Locate the cell with the specified text and output its [x, y] center coordinate. 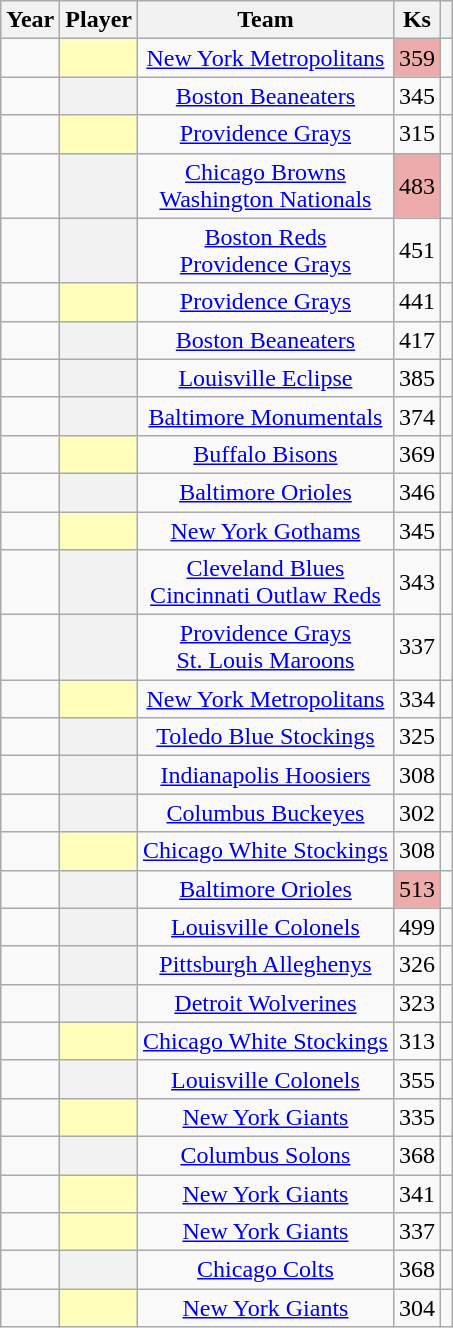
Columbus Buckeyes [265, 813]
Player [99, 20]
Louisville Eclipse [265, 378]
441 [416, 302]
315 [416, 134]
Providence GraysSt. Louis Maroons [265, 648]
Buffalo Bisons [265, 454]
499 [416, 927]
417 [416, 340]
326 [416, 965]
Detroit Wolverines [265, 1003]
355 [416, 1079]
Year [30, 20]
313 [416, 1041]
Pittsburgh Alleghenys [265, 965]
Chicago BrownsWashington Nationals [265, 186]
Columbus Solons [265, 1155]
Cleveland BluesCincinnati Outlaw Reds [265, 582]
Toledo Blue Stockings [265, 737]
513 [416, 889]
Indianapolis Hoosiers [265, 775]
346 [416, 492]
369 [416, 454]
343 [416, 582]
359 [416, 58]
323 [416, 1003]
304 [416, 1308]
325 [416, 737]
335 [416, 1117]
334 [416, 699]
341 [416, 1193]
Ks [416, 20]
Boston RedsProvidence Grays [265, 250]
483 [416, 186]
New York Gothams [265, 531]
451 [416, 250]
302 [416, 813]
Baltimore Monumentals [265, 416]
Team [265, 20]
Chicago Colts [265, 1270]
374 [416, 416]
385 [416, 378]
